Return the (X, Y) coordinate for the center point of the cell that contains the specified text.  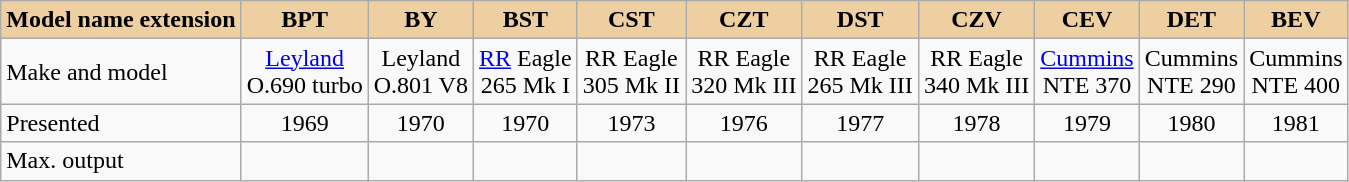
RR Eagle305 Mk II (631, 72)
BEV (1296, 20)
1976 (744, 123)
RR Eagle265 Mk III (860, 72)
BPT (304, 20)
1979 (1087, 123)
CumminsNTE 400 (1296, 72)
1981 (1296, 123)
RR Eagle320 Mk III (744, 72)
CST (631, 20)
1969 (304, 123)
DET (1191, 20)
RR Eagle340 Mk III (976, 72)
Make and model (121, 72)
CumminsNTE 290 (1191, 72)
CumminsNTE 370 (1087, 72)
LeylandO.801 V8 (420, 72)
1973 (631, 123)
1977 (860, 123)
CZT (744, 20)
1980 (1191, 123)
CEV (1087, 20)
Presented (121, 123)
DST (860, 20)
BY (420, 20)
CZV (976, 20)
1978 (976, 123)
RR Eagle265 Mk I (525, 72)
LeylandO.690 turbo (304, 72)
BST (525, 20)
Max. output (121, 161)
Model name extension (121, 20)
